Determine the (x, y) coordinate at the center of the cell enclosing the given text.  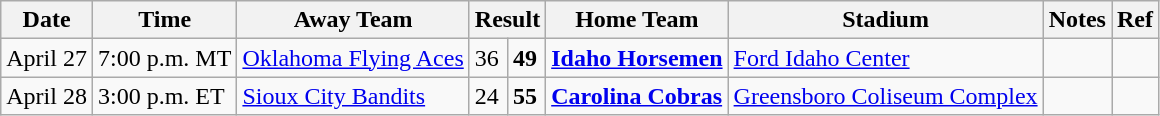
3:00 p.m. ET (164, 96)
April 27 (47, 58)
Ford Idaho Center (886, 58)
Carolina Cobras (637, 96)
Away Team (353, 20)
7:00 p.m. MT (164, 58)
Ref (1136, 20)
24 (488, 96)
Time (164, 20)
Sioux City Bandits (353, 96)
Notes (1077, 20)
April 28 (47, 96)
49 (526, 58)
Stadium (886, 20)
36 (488, 58)
55 (526, 96)
Oklahoma Flying Aces (353, 58)
Idaho Horsemen (637, 58)
Greensboro Coliseum Complex (886, 96)
Home Team (637, 20)
Date (47, 20)
Result (507, 20)
